Locate the cell with the specified text and output its (x, y) center coordinate. 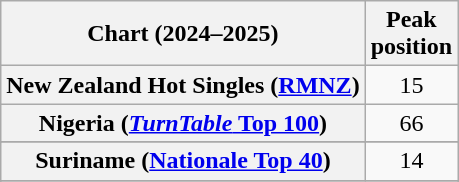
15 (411, 85)
Nigeria (TurnTable Top 100) (183, 123)
Chart (2024–2025) (183, 34)
Peakposition (411, 34)
14 (411, 161)
New Zealand Hot Singles (RMNZ) (183, 85)
Suriname (Nationale Top 40) (183, 161)
66 (411, 123)
